Identify which cell holds the provided text, then report its [x, y] central coordinate. 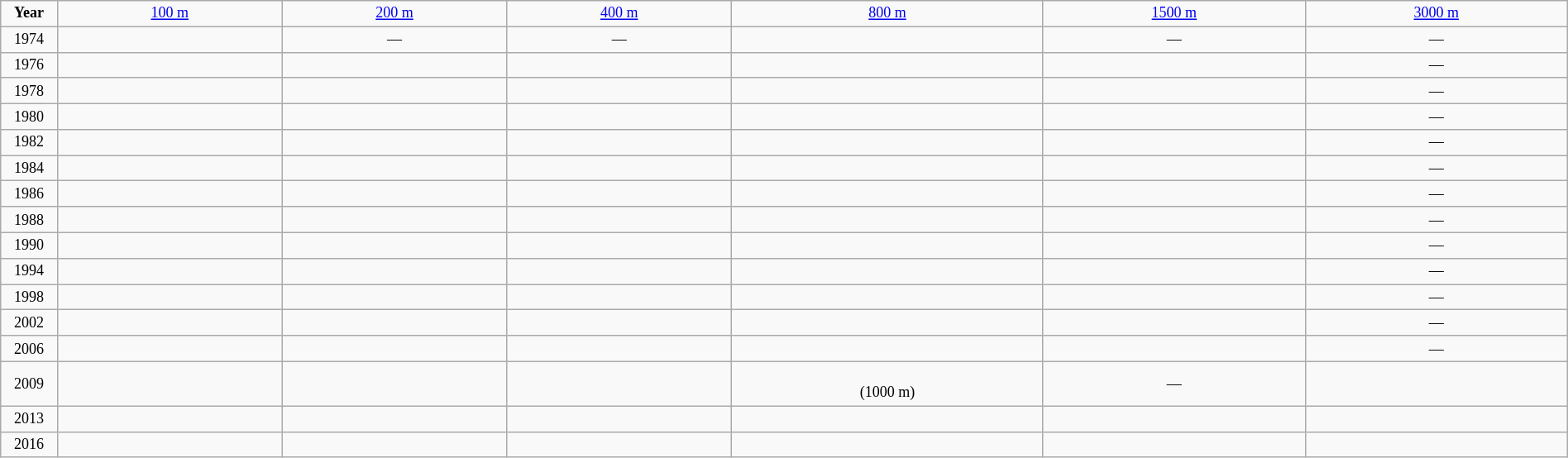
1982 [30, 142]
3000 m [1436, 13]
400 m [619, 13]
1984 [30, 169]
1986 [30, 193]
1990 [30, 245]
Year [30, 13]
800 m [888, 13]
1998 [30, 298]
1978 [30, 91]
1976 [30, 64]
(1000 m) [888, 384]
2013 [30, 418]
2016 [30, 445]
1974 [30, 40]
1980 [30, 116]
1994 [30, 271]
2006 [30, 349]
2009 [30, 384]
100 m [170, 13]
200 m [394, 13]
1988 [30, 220]
2002 [30, 322]
1500 m [1174, 13]
